Return the [x, y] coordinate for the center point of the cell that contains the specified text.  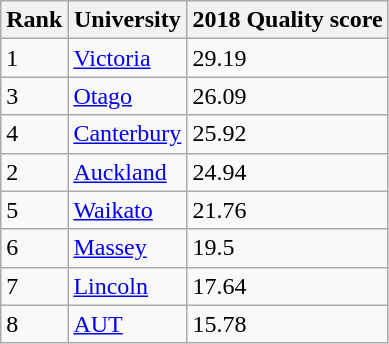
2018 Quality score [288, 20]
1 [34, 58]
Auckland [128, 172]
6 [34, 248]
University [128, 20]
Massey [128, 248]
3 [34, 96]
Otago [128, 96]
5 [34, 210]
Lincoln [128, 286]
AUT [128, 324]
19.5 [288, 248]
Victoria [128, 58]
4 [34, 134]
8 [34, 324]
Rank [34, 20]
21.76 [288, 210]
15.78 [288, 324]
25.92 [288, 134]
29.19 [288, 58]
Waikato [128, 210]
Canterbury [128, 134]
2 [34, 172]
24.94 [288, 172]
7 [34, 286]
17.64 [288, 286]
26.09 [288, 96]
